Extract the (X, Y) coordinate from the center of the cell holding the provided text.  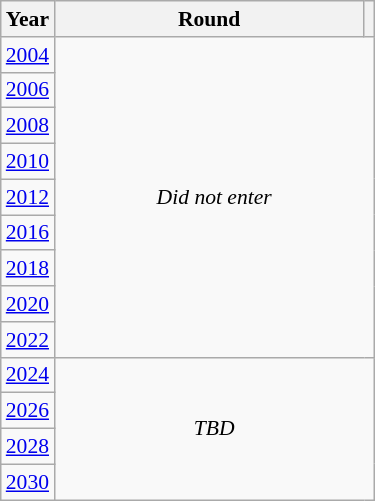
2028 (28, 447)
2030 (28, 482)
2018 (28, 269)
2024 (28, 375)
2026 (28, 411)
2016 (28, 233)
2004 (28, 55)
2010 (28, 162)
Did not enter (214, 198)
2022 (28, 340)
2008 (28, 126)
2020 (28, 304)
2012 (28, 197)
TBD (214, 428)
Round (209, 19)
2006 (28, 90)
Year (28, 19)
